Extract the (x, y) coordinate from the center of the cell holding the provided text.  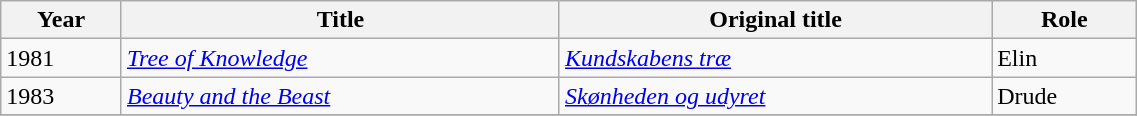
Role (1064, 20)
1983 (62, 96)
Kundskabens træ (775, 58)
Skønheden og udyret (775, 96)
Tree of Knowledge (340, 58)
Title (340, 20)
Beauty and the Beast (340, 96)
Drude (1064, 96)
Elin (1064, 58)
Original title (775, 20)
Year (62, 20)
1981 (62, 58)
